Identify which cell holds the provided text, then report its (x, y) central coordinate. 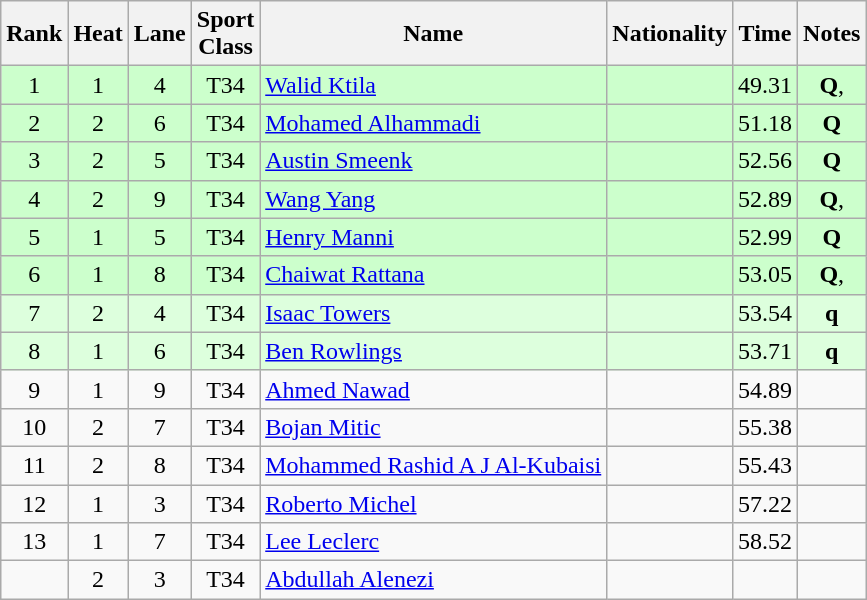
Ahmed Nawad (434, 389)
58.52 (766, 542)
52.56 (766, 161)
Roberto Michel (434, 503)
52.89 (766, 199)
Nationality (670, 34)
51.18 (766, 123)
Abdullah Alenezi (434, 580)
Chaiwat Rattana (434, 275)
Bojan Mitic (434, 427)
57.22 (766, 503)
Lee Leclerc (434, 542)
10 (34, 427)
12 (34, 503)
Isaac Towers (434, 313)
SportClass (225, 34)
55.38 (766, 427)
53.05 (766, 275)
Heat (98, 34)
Mohammed Rashid A J Al-Kubaisi (434, 465)
49.31 (766, 85)
Rank (34, 34)
Lane (160, 34)
Time (766, 34)
Wang Yang (434, 199)
53.71 (766, 351)
Walid Ktila (434, 85)
54.89 (766, 389)
11 (34, 465)
52.99 (766, 237)
55.43 (766, 465)
Mohamed Alhammadi (434, 123)
Austin Smeenk (434, 161)
53.54 (766, 313)
Notes (832, 34)
Name (434, 34)
Ben Rowlings (434, 351)
Henry Manni (434, 237)
13 (34, 542)
